Provide the [x, y] coordinate of the cell's center where the given text is located.  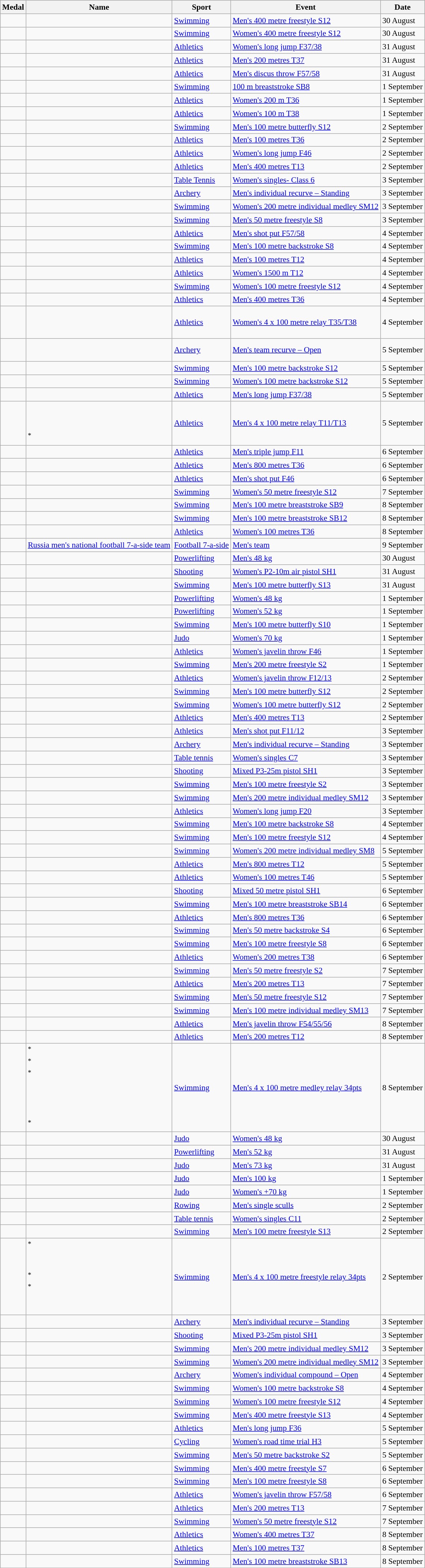
Men's 100 metre backstroke S12 [306, 368]
Men's team [306, 545]
Men's 52 kg [306, 1152]
Men's 400 metre freestyle S7 [306, 1468]
Men's 200 metres T12 [306, 1037]
Women's 52 kg [306, 611]
Women's singles C7 [306, 758]
Men's 100 metre breaststroke SB12 [306, 518]
Men's javelin throw F54/55/56 [306, 1024]
Men's shot put F57/58 [306, 233]
Women's individual compound – Open [306, 1375]
Men's 73 kg [306, 1165]
Name [99, 7]
Women's 400 metre freestyle S12 [306, 34]
Women's 100 metres T36 [306, 532]
100 m breaststroke SB8 [306, 87]
Men's 4 x 100 metre relay T11/T13 [306, 423]
Men's 100 metres T12 [306, 260]
Table Tennis [201, 180]
Men's 100 metres T36 [306, 140]
Men's 100 metre breaststroke SB9 [306, 505]
Rowing [201, 1205]
9 September [403, 545]
Medal [13, 7]
Men's 100 metre breaststroke SB14 [306, 904]
Women's singles C11 [306, 1219]
Event [306, 7]
Men's shot put F11/12 [306, 731]
Men's 100 metre butterfly S13 [306, 585]
Women's long jump F37/38 [306, 47]
Men's 4 x 100 metre medley relay 34pts [306, 1088]
Men's 48 kg [306, 558]
Mixed 50 metre pistol SH1 [306, 891]
Sport [201, 7]
Men's 50 metre freestyle S8 [306, 220]
* [99, 423]
Date [403, 7]
Women's road time trial H3 [306, 1441]
Men's 100 metre freestyle S12 [306, 838]
Women's javelin throw F57/58 [306, 1495]
Men's long jump F36 [306, 1428]
Women's long jump F46 [306, 153]
Women's 100 m T38 [306, 113]
Men's triple jump F11 [306, 452]
Women's +70 kg [306, 1192]
Men's 100 metre freestyle S2 [306, 785]
Men's 200 metre freestyle S2 [306, 665]
Men's 400 metre freestyle S13 [306, 1415]
Men's long jump F37/38 [306, 395]
Men's 50 metre backstroke S4 [306, 930]
Women's P2-10m air pistol SH1 [306, 572]
**** [99, 1088]
Women's javelin throw F12/13 [306, 678]
Women's 200 metre individual medley SM8 [306, 851]
Men's 4 x 100 metre freestyle relay 34pts [306, 1277]
Women's 100 metre backstroke S8 [306, 1388]
Men's 400 metre freestyle S12 [306, 21]
Men's 100 metres T37 [306, 1548]
Women's 400 metres T37 [306, 1535]
Russia men's national football 7-a-side team [99, 545]
Men's 100 metre butterfly S10 [306, 625]
Men's 200 metres T37 [306, 60]
Men's 800 metres T12 [306, 864]
Women's long jump F20 [306, 811]
Women's javelin throw F46 [306, 651]
Women's 100 metre backstroke S12 [306, 381]
Men's 100 metre breaststroke SB13 [306, 1561]
Men's single sculls [306, 1205]
Men's shot put F46 [306, 478]
Men's 100 metre freestyle S13 [306, 1232]
Men's 50 metre freestyle S2 [306, 970]
Women's 200 metres T38 [306, 957]
Men's 400 metres T36 [306, 300]
Men's team recurve – Open [306, 350]
Men's 100 metre individual medley SM13 [306, 1010]
Women's 100 metre butterfly S12 [306, 705]
Football 7-a-side [201, 545]
Women's 4 x 100 metre relay T35/T38 [306, 322]
Men's 50 metre freestyle S12 [306, 997]
*** [99, 1277]
Men's 100 kg [306, 1179]
Women's singles- Class 6 [306, 180]
Men's discus throw F57/58 [306, 74]
Men's 50 metre backstroke S2 [306, 1455]
Women's 200 m T36 [306, 100]
Cycling [201, 1441]
Women's 70 kg [306, 638]
Women's 100 metres T46 [306, 877]
Women's 1500 m T12 [306, 273]
